Return the [X, Y] coordinate for the center point of the cell that contains the specified text.  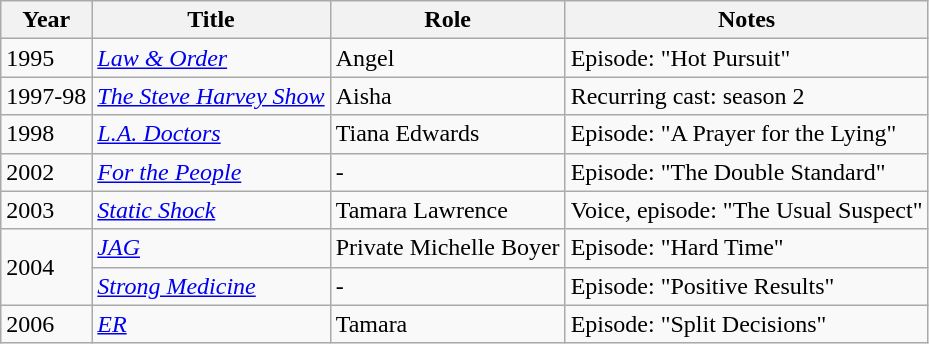
Episode: "The Double Standard" [746, 172]
Voice, episode: "The Usual Suspect" [746, 210]
2004 [46, 267]
Notes [746, 20]
Tamara Lawrence [448, 210]
2006 [46, 324]
The Steve Harvey Show [211, 96]
2003 [46, 210]
Private Michelle Boyer [448, 248]
L.A. Doctors [211, 134]
Static Shock [211, 210]
For the People [211, 172]
Aisha [448, 96]
1998 [46, 134]
1997-98 [46, 96]
Law & Order [211, 58]
Episode: "Hot Pursuit" [746, 58]
Title [211, 20]
1995 [46, 58]
Episode: "A Prayer for the Lying" [746, 134]
Role [448, 20]
Episode: "Split Decisions" [746, 324]
Episode: "Hard Time" [746, 248]
2002 [46, 172]
Year [46, 20]
Angel [448, 58]
Recurring cast: season 2 [746, 96]
JAG [211, 248]
ER [211, 324]
Tiana Edwards [448, 134]
Strong Medicine [211, 286]
Episode: "Positive Results" [746, 286]
Tamara [448, 324]
